Scan for the cell matching the given text and deliver its [x, y] coordinate at center. 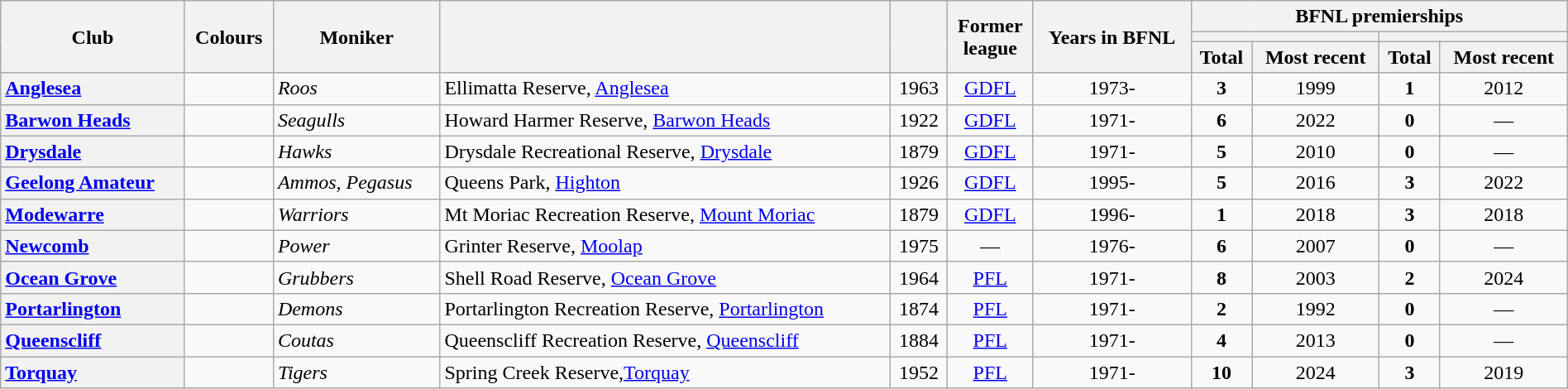
Ellimatta Reserve, Anglesea [665, 89]
Tigers [356, 372]
Drysdale [93, 151]
Queens Park, Highton [665, 183]
Ocean Grove [93, 277]
Portarlington [93, 309]
Seagulls [356, 120]
1975 [920, 246]
8 [1221, 277]
1976- [1111, 246]
Barwon Heads [93, 120]
Coutas [356, 340]
2019 [1503, 372]
1922 [920, 120]
1964 [920, 277]
Ammos, Pegasus [356, 183]
Grinter Reserve, Moolap [665, 246]
Modewarre [93, 214]
1995- [1111, 183]
Drysdale Recreational Reserve, Drysdale [665, 151]
Moniker [356, 36]
Newcomb [93, 246]
1874 [920, 309]
Geelong Amateur [93, 183]
1992 [1316, 309]
Queenscliff [93, 340]
1999 [1316, 89]
1973- [1111, 89]
Howard Harmer Reserve, Barwon Heads [665, 120]
Formerleague [990, 36]
1926 [920, 183]
Spring Creek Reserve,Torquay [665, 372]
2010 [1316, 151]
Power [356, 246]
Mt Moriac Recreation Reserve, Mount Moriac [665, 214]
Torquay [93, 372]
1996- [1111, 214]
Grubbers [356, 277]
2016 [1316, 183]
Anglesea [93, 89]
Hawks [356, 151]
4 [1221, 340]
Warriors [356, 214]
Colours [228, 36]
Club [93, 36]
Roos [356, 89]
1963 [920, 89]
2013 [1316, 340]
Demons [356, 309]
1952 [920, 372]
Portarlington Recreation Reserve, Portarlington [665, 309]
10 [1221, 372]
BFNL premierships [1379, 17]
2003 [1316, 277]
Queenscliff Recreation Reserve, Queenscliff [665, 340]
2012 [1503, 89]
2007 [1316, 246]
1884 [920, 340]
Shell Road Reserve, Ocean Grove [665, 277]
Years in BFNL [1111, 36]
